Provide the (x, y) coordinate of the cell's center where the given text is located.  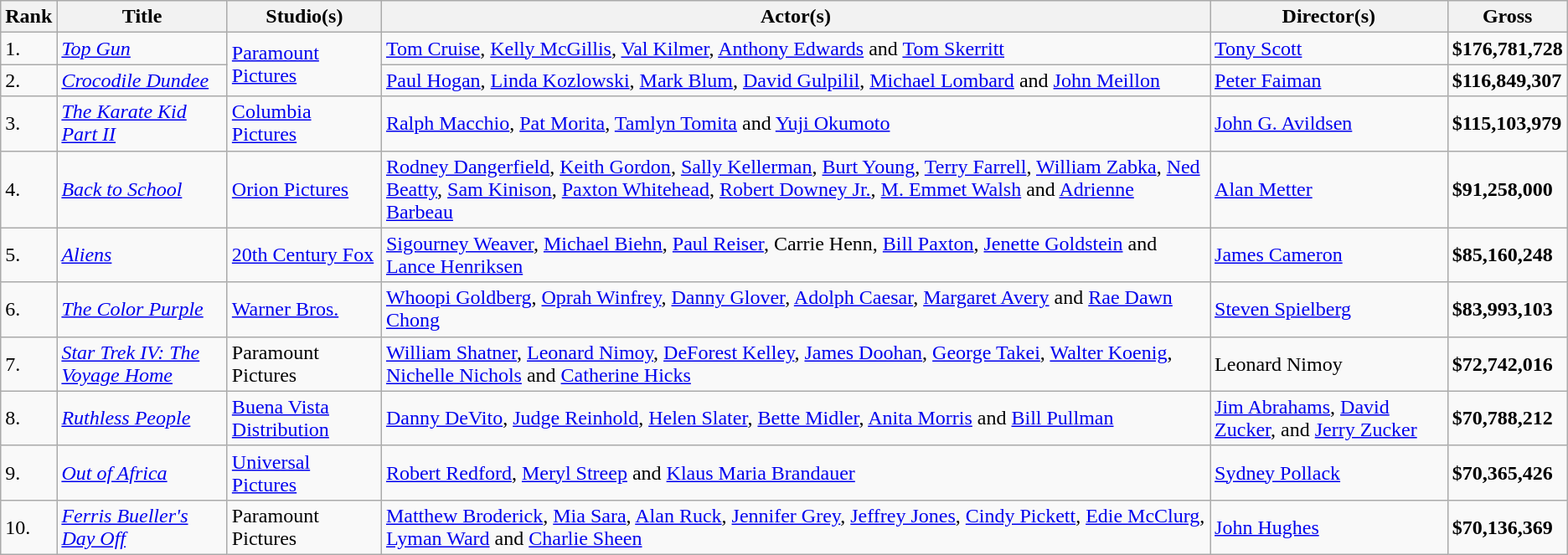
Ralph Macchio, Pat Morita, Tamlyn Tomita and Yuji Okumoto (796, 124)
$176,781,728 (1508, 49)
10. (28, 527)
Whoopi Goldberg, Oprah Winfrey, Danny Glover, Adolph Caesar, Margaret Avery and Rae Dawn Chong (796, 310)
Universal Pictures (304, 472)
Sigourney Weaver, Michael Biehn, Paul Reiser, Carrie Henn, Bill Paxton, Jenette Goldstein and Lance Henriksen (796, 254)
8. (28, 419)
3. (28, 124)
Jim Abrahams, David Zucker, and Jerry Zucker (1329, 419)
1. (28, 49)
Ferris Bueller's Day Off (142, 527)
Sydney Pollack (1329, 472)
Aliens (142, 254)
Title (142, 17)
$70,365,426 (1508, 472)
6. (28, 310)
Leonard Nimoy (1329, 363)
$85,160,248 (1508, 254)
James Cameron (1329, 254)
Studio(s) (304, 17)
$70,788,212 (1508, 419)
Orion Pictures (304, 189)
Director(s) (1329, 17)
2. (28, 80)
Tony Scott (1329, 49)
Steven Spielberg (1329, 310)
The Karate Kid Part II (142, 124)
$115,103,979 (1508, 124)
Alan Metter (1329, 189)
$91,258,000 (1508, 189)
5. (28, 254)
John Hughes (1329, 527)
Actor(s) (796, 17)
$116,849,307 (1508, 80)
Gross (1508, 17)
William Shatner, Leonard Nimoy, DeForest Kelley, James Doohan, George Takei, Walter Koenig, Nichelle Nichols and Catherine Hicks (796, 363)
4. (28, 189)
20th Century Fox (304, 254)
Columbia Pictures (304, 124)
John G. Avildsen (1329, 124)
Tom Cruise, Kelly McGillis, Val Kilmer, Anthony Edwards and Tom Skerritt (796, 49)
Paul Hogan, Linda Kozlowski, Mark Blum, David Gulpilil, Michael Lombard and John Meillon (796, 80)
$83,993,103 (1508, 310)
7. (28, 363)
Peter Faiman (1329, 80)
$72,742,016 (1508, 363)
Crocodile Dundee (142, 80)
Top Gun (142, 49)
$70,136,369 (1508, 527)
Rank (28, 17)
Buena Vista Distribution (304, 419)
Matthew Broderick, Mia Sara, Alan Ruck, Jennifer Grey, Jeffrey Jones, Cindy Pickett, Edie McClurg, Lyman Ward and Charlie Sheen (796, 527)
9. (28, 472)
Ruthless People (142, 419)
Back to School (142, 189)
Robert Redford, Meryl Streep and Klaus Maria Brandauer (796, 472)
Danny DeVito, Judge Reinhold, Helen Slater, Bette Midler, Anita Morris and Bill Pullman (796, 419)
Warner Bros. (304, 310)
Out of Africa (142, 472)
The Color Purple (142, 310)
Star Trek IV: The Voyage Home (142, 363)
